For the text-containing cell, return its midpoint in [X, Y] coordinate format. 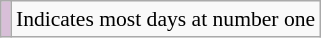
Indicates most days at number one [166, 19]
